Return [x, y] of the center of cell containing provided text 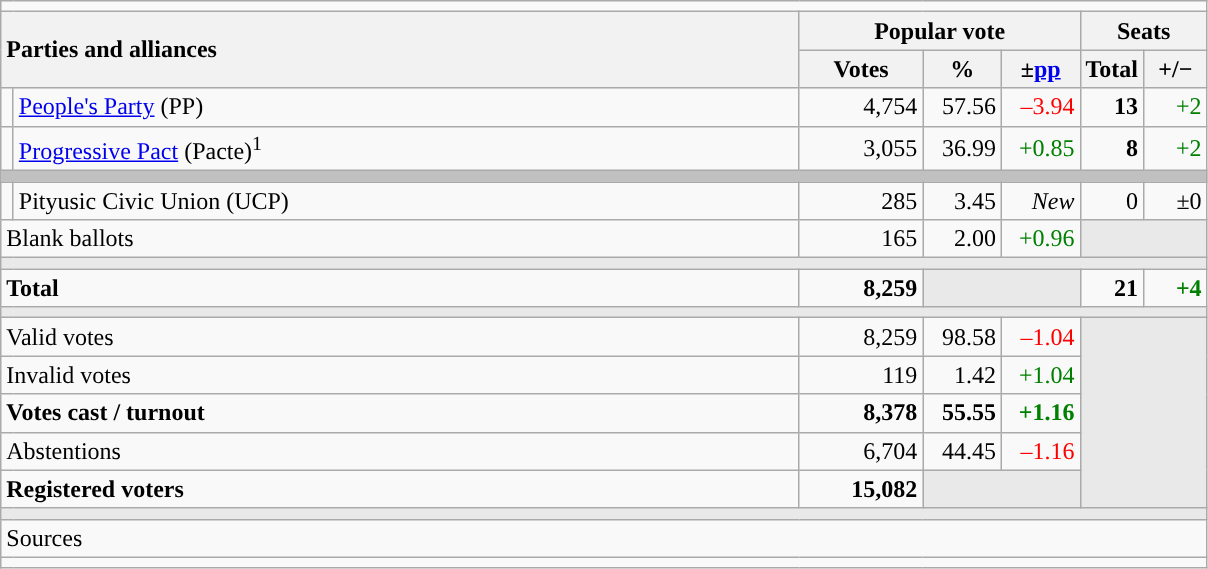
1.42 [962, 375]
285 [861, 201]
3,055 [861, 148]
98.58 [962, 337]
15,082 [861, 489]
Abstentions [400, 451]
Popular vote [940, 31]
+/− [1176, 69]
Seats [1144, 31]
People's Party (PP) [406, 107]
165 [861, 239]
2.00 [962, 239]
4,754 [861, 107]
+4 [1176, 288]
6,704 [861, 451]
+0.85 [1040, 148]
±0 [1176, 201]
New [1040, 201]
Pityusic Civic Union (UCP) [406, 201]
Votes [861, 69]
8,378 [861, 413]
44.45 [962, 451]
Parties and alliances [400, 50]
13 [1112, 107]
–1.16 [1040, 451]
% [962, 69]
+0.96 [1040, 239]
–1.04 [1040, 337]
Blank ballots [400, 239]
119 [861, 375]
Registered voters [400, 489]
Sources [604, 538]
+1.16 [1040, 413]
8 [1112, 148]
57.56 [962, 107]
55.55 [962, 413]
Progressive Pact (Pacte)1 [406, 148]
±pp [1040, 69]
Votes cast / turnout [400, 413]
Invalid votes [400, 375]
36.99 [962, 148]
Valid votes [400, 337]
21 [1112, 288]
0 [1112, 201]
+1.04 [1040, 375]
3.45 [962, 201]
–3.94 [1040, 107]
